For the text-containing cell, return its midpoint in (X, Y) coordinate format. 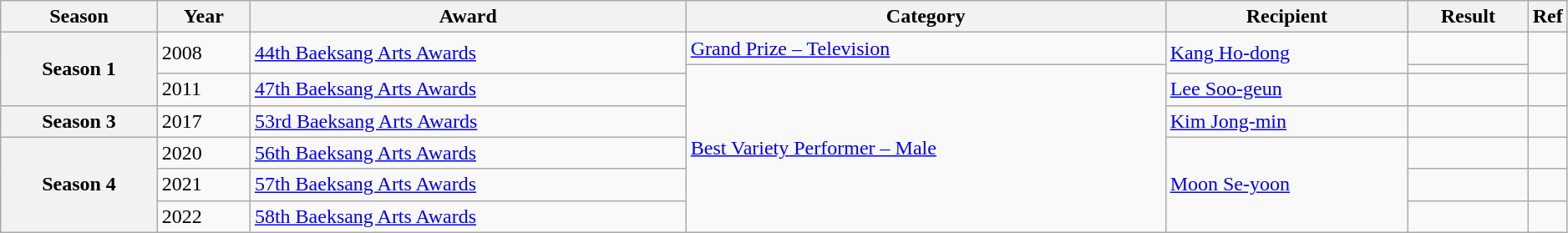
47th Baeksang Arts Awards (468, 89)
2017 (204, 121)
57th Baeksang Arts Awards (468, 185)
Kim Jong-min (1286, 121)
Lee Soo-geun (1286, 89)
Category (926, 17)
2020 (204, 153)
Recipient (1286, 17)
Season (79, 17)
Year (204, 17)
Moon Se-yoon (1286, 185)
2011 (204, 89)
Season 3 (79, 121)
44th Baeksang Arts Awards (468, 53)
2021 (204, 185)
Award (468, 17)
53rd Baeksang Arts Awards (468, 121)
58th Baeksang Arts Awards (468, 216)
Ref (1547, 17)
Best Variety Performer – Male (926, 149)
Season 1 (79, 68)
56th Baeksang Arts Awards (468, 153)
2022 (204, 216)
Kang Ho-dong (1286, 53)
Grand Prize – Television (926, 48)
Season 4 (79, 185)
Result (1468, 17)
2008 (204, 53)
